Return [X, Y] of the center of cell containing provided text 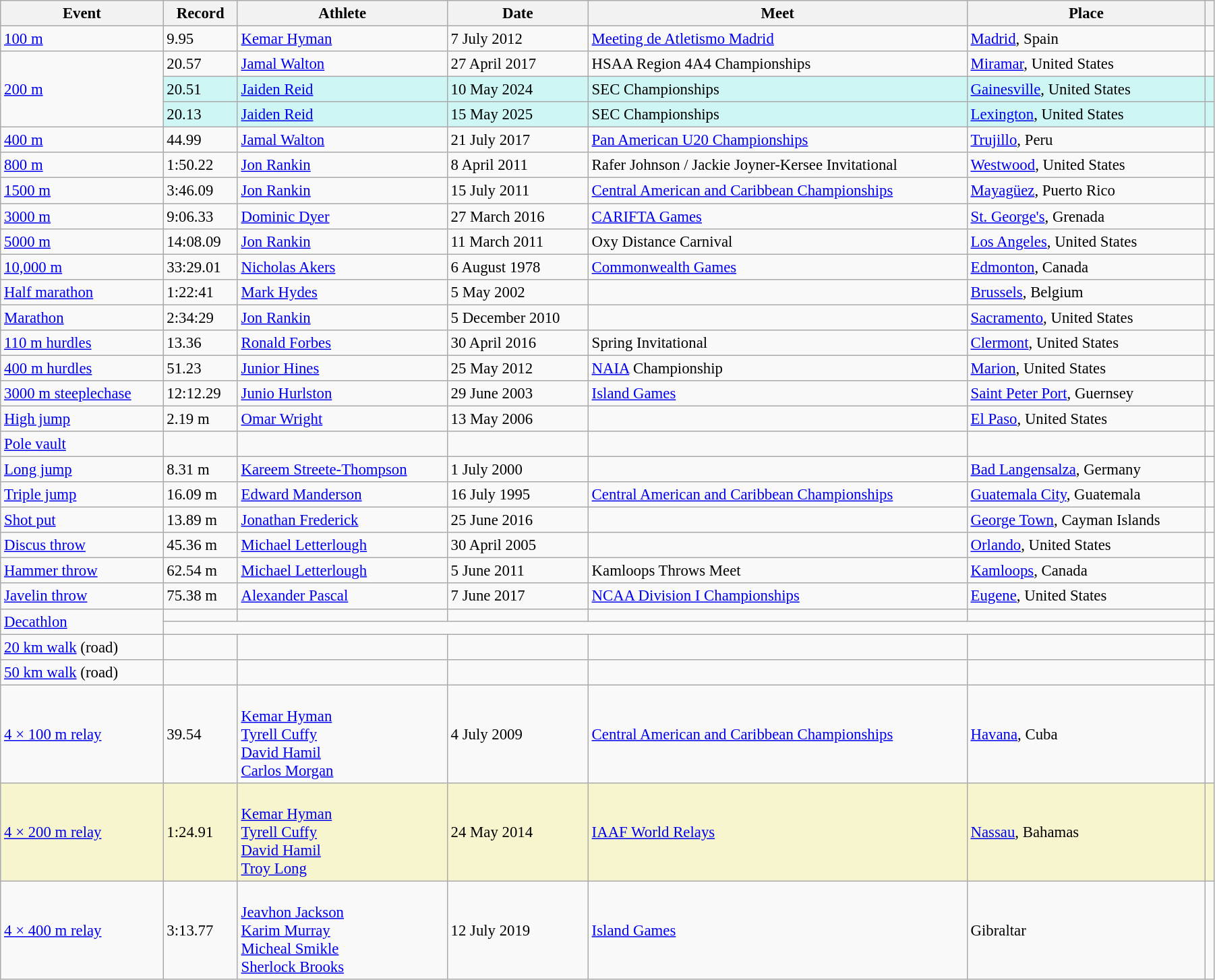
Kemar HymanTyrell CuffyDavid HamilCarlos Morgan [343, 734]
1500 m [82, 191]
Kemar HymanTyrell CuffyDavid HamilTroy Long [343, 832]
75.38 m [200, 596]
Jeavhon JacksonKarim MurrayMicheal SmikleSherlock Brooks [343, 930]
Nassau, Bahamas [1086, 832]
Nicholas Akers [343, 267]
6 August 1978 [518, 267]
110 m hurdles [82, 343]
Pan American U20 Championships [777, 140]
Date [518, 13]
3000 m steeplechase [82, 394]
Guatemala City, Guatemala [1086, 495]
29 June 2003 [518, 394]
High jump [82, 419]
Orlando, United States [1086, 545]
Edmonton, Canada [1086, 267]
George Town, Cayman Islands [1086, 520]
Half marathon [82, 292]
20.13 [200, 115]
3:46.09 [200, 191]
Saint Peter Port, Guernsey [1086, 394]
Hammer throw [82, 571]
Sacramento, United States [1086, 317]
Junior Hines [343, 368]
14:08.09 [200, 241]
5 May 2002 [518, 292]
5000 m [82, 241]
Bad Langensalza, Germany [1086, 470]
Event [82, 13]
2:34:29 [200, 317]
Javelin throw [82, 596]
400 m [82, 140]
NCAA Division I Championships [777, 596]
Edward Manderson [343, 495]
Triple jump [82, 495]
Marion, United States [1086, 368]
Miramar, United States [1086, 64]
12 July 2019 [518, 930]
12:12.29 [200, 394]
2.19 m [200, 419]
Decathlon [82, 621]
13 May 2006 [518, 419]
St. George's, Grenada [1086, 216]
25 June 2016 [518, 520]
13.89 m [200, 520]
4 × 100 m relay [82, 734]
Place [1086, 13]
8.31 m [200, 470]
1:24.91 [200, 832]
Gainesville, United States [1086, 90]
13.36 [200, 343]
10 May 2024 [518, 90]
Madrid, Spain [1086, 39]
Ronald Forbes [343, 343]
27 March 2016 [518, 216]
11 March 2011 [518, 241]
NAIA Championship [777, 368]
Mark Hydes [343, 292]
4 × 400 m relay [82, 930]
20.57 [200, 64]
3000 m [82, 216]
Eugene, United States [1086, 596]
Kamloops Throws Meet [777, 571]
100 m [82, 39]
Westwood, United States [1086, 165]
5 December 2010 [518, 317]
51.23 [200, 368]
Dominic Dyer [343, 216]
62.54 m [200, 571]
Gibraltar [1086, 930]
30 April 2005 [518, 545]
4 July 2009 [518, 734]
25 May 2012 [518, 368]
Long jump [82, 470]
Pole vault [82, 444]
39.54 [200, 734]
Omar Wright [343, 419]
Los Angeles, United States [1086, 241]
9:06.33 [200, 216]
27 April 2017 [518, 64]
Trujillo, Peru [1086, 140]
Marathon [82, 317]
IAAF World Relays [777, 832]
9.95 [200, 39]
Meet [777, 13]
50 km walk (road) [82, 672]
800 m [82, 165]
1:50.22 [200, 165]
Clermont, United States [1086, 343]
Discus throw [82, 545]
5 June 2011 [518, 571]
Kemar Hyman [343, 39]
Meeting de Atletismo Madrid [777, 39]
Commonwealth Games [777, 267]
Rafer Johnson / Jackie Joyner-Kersee Invitational [777, 165]
CARIFTA Games [777, 216]
Brussels, Belgium [1086, 292]
20 km walk (road) [82, 647]
44.99 [200, 140]
10,000 m [82, 267]
16 July 1995 [518, 495]
Athlete [343, 13]
Lexington, United States [1086, 115]
1 July 2000 [518, 470]
16.09 m [200, 495]
Mayagüez, Puerto Rico [1086, 191]
15 July 2011 [518, 191]
20.51 [200, 90]
200 m [82, 89]
45.36 m [200, 545]
21 July 2017 [518, 140]
HSAA Region 4A4 Championships [777, 64]
30 April 2016 [518, 343]
24 May 2014 [518, 832]
Record [200, 13]
15 May 2025 [518, 115]
4 × 200 m relay [82, 832]
7 July 2012 [518, 39]
Shot put [82, 520]
8 April 2011 [518, 165]
1:22:41 [200, 292]
Jonathan Frederick [343, 520]
Spring Invitational [777, 343]
Junio Hurlston [343, 394]
Alexander Pascal [343, 596]
Kareem Streete-Thompson [343, 470]
3:13.77 [200, 930]
400 m hurdles [82, 368]
Kamloops, Canada [1086, 571]
Havana, Cuba [1086, 734]
33:29.01 [200, 267]
Oxy Distance Carnival [777, 241]
El Paso, United States [1086, 419]
7 June 2017 [518, 596]
